Provide the (X, Y) coordinate of the cell's center where the given text is located.  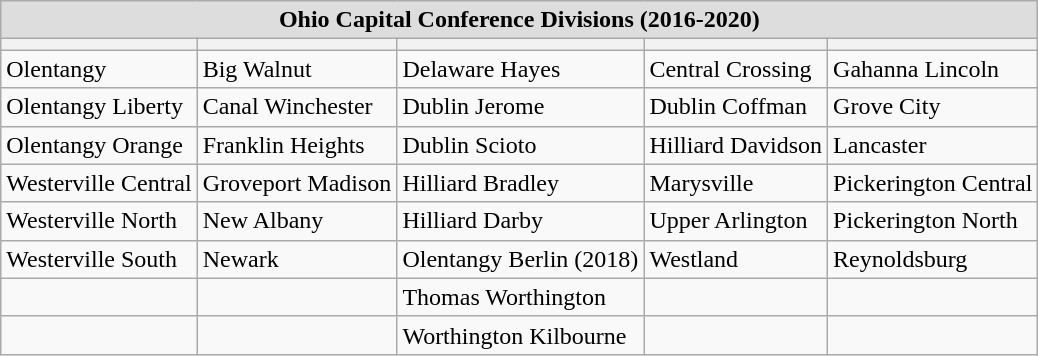
Dublin Jerome (520, 107)
Big Walnut (297, 69)
New Albany (297, 221)
Olentangy Orange (99, 145)
Hilliard Darby (520, 221)
Pickerington North (933, 221)
Ohio Capital Conference Divisions (2016-2020) (520, 20)
Dublin Coffman (736, 107)
Westerville North (99, 221)
Lancaster (933, 145)
Westerville South (99, 259)
Groveport Madison (297, 183)
Central Crossing (736, 69)
Westland (736, 259)
Westerville Central (99, 183)
Grove City (933, 107)
Pickerington Central (933, 183)
Delaware Hayes (520, 69)
Canal Winchester (297, 107)
Gahanna Lincoln (933, 69)
Thomas Worthington (520, 297)
Olentangy (99, 69)
Dublin Scioto (520, 145)
Worthington Kilbourne (520, 335)
Hilliard Davidson (736, 145)
Newark (297, 259)
Olentangy Liberty (99, 107)
Upper Arlington (736, 221)
Marysville (736, 183)
Olentangy Berlin (2018) (520, 259)
Franklin Heights (297, 145)
Hilliard Bradley (520, 183)
Reynoldsburg (933, 259)
